Return the [x, y] coordinate for the center point of the cell that contains the specified text.  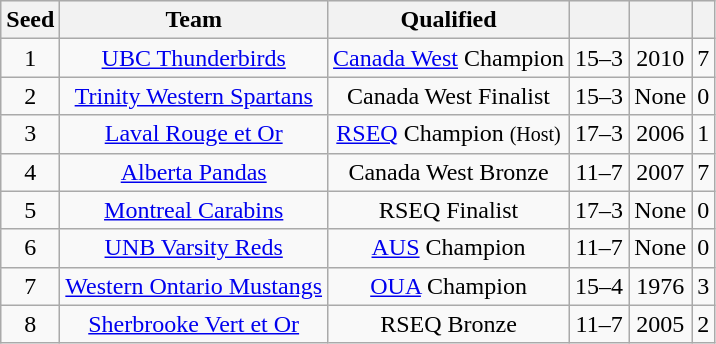
RSEQ Champion (Host) [449, 134]
Qualified [449, 20]
Seed [30, 20]
Sherbrooke Vert et Or [194, 324]
Canada West Champion [449, 58]
Trinity Western Spartans [194, 96]
4 [30, 172]
1976 [660, 286]
Canada West Bronze [449, 172]
RSEQ Bronze [449, 324]
2010 [660, 58]
OUA Champion [449, 286]
6 [30, 248]
Canada West Finalist [449, 96]
RSEQ Finalist [449, 210]
AUS Champion [449, 248]
2006 [660, 134]
Montreal Carabins [194, 210]
8 [30, 324]
Western Ontario Mustangs [194, 286]
UBC Thunderbirds [194, 58]
UNB Varsity Reds [194, 248]
2005 [660, 324]
2007 [660, 172]
15–4 [600, 286]
5 [30, 210]
Team [194, 20]
Laval Rouge et Or [194, 134]
Alberta Pandas [194, 172]
